Output the [X, Y] coordinate of the center of the cell containing the given text.  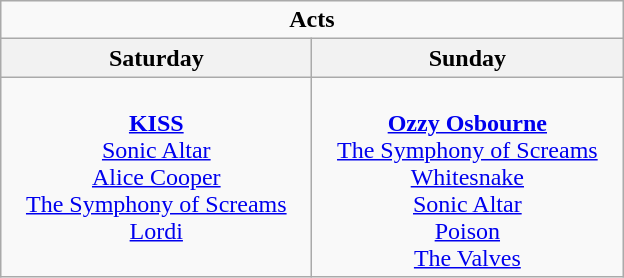
Ozzy Osbourne The Symphony of Screams Whitesnake Sonic Altar Poison The Valves [468, 177]
KISS Sonic Altar Alice Cooper The Symphony of Screams Lordi [156, 177]
Saturday [156, 58]
Acts [312, 20]
Sunday [468, 58]
